Locate the cell with the specified text and output its (x, y) center coordinate. 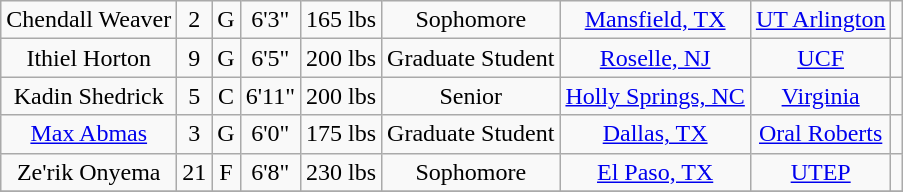
Mansfield, TX (655, 20)
Senior (471, 96)
9 (194, 58)
Holly Springs, NC (655, 96)
6'8" (270, 172)
6'5" (270, 58)
21 (194, 172)
6'0" (270, 134)
Max Abmas (89, 134)
UTEP (820, 172)
El Paso, TX (655, 172)
UT Arlington (820, 20)
Kadin Shedrick (89, 96)
C (226, 96)
3 (194, 134)
Ithiel Horton (89, 58)
Chendall Weaver (89, 20)
Oral Roberts (820, 134)
5 (194, 96)
Virginia (820, 96)
6'3" (270, 20)
Dallas, TX (655, 134)
165 lbs (340, 20)
6'11" (270, 96)
230 lbs (340, 172)
175 lbs (340, 134)
F (226, 172)
2 (194, 20)
UCF (820, 58)
Roselle, NJ (655, 58)
Ze'rik Onyema (89, 172)
